Search for the cell housing the specified text and yield its [x, y] center coordinate. 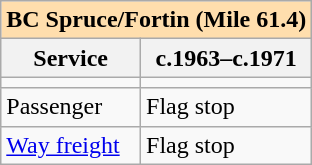
BC Spruce/Fortin (Mile 61.4) [156, 20]
Passenger [71, 107]
Service [71, 58]
Way freight [71, 145]
c.1963–c.1971 [226, 58]
